Find where the given text appears and provide that cell's center as (x, y) coordinate. 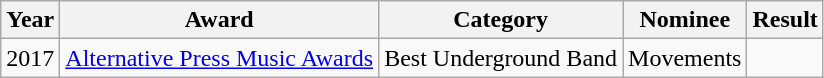
Award (220, 20)
Category (501, 20)
Nominee (685, 20)
Movements (685, 58)
Best Underground Band (501, 58)
2017 (30, 58)
Year (30, 20)
Result (785, 20)
Alternative Press Music Awards (220, 58)
